Find where the given text appears and provide that cell's center as [X, Y] coordinate. 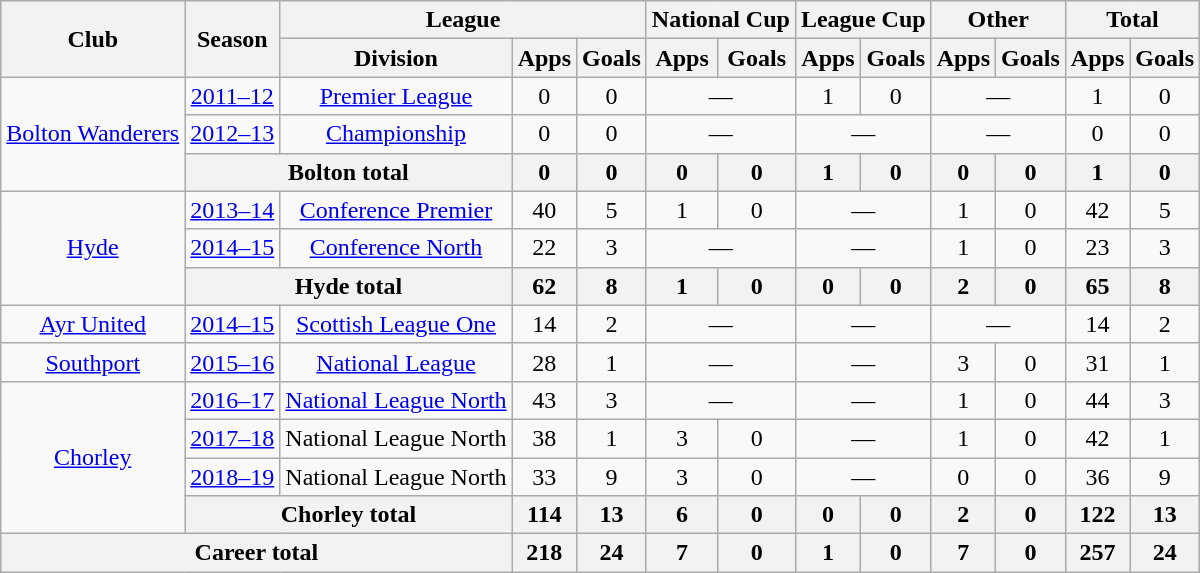
65 [1097, 286]
League [463, 20]
Scottish League One [396, 324]
National Cup [720, 20]
2017–18 [232, 438]
122 [1097, 515]
62 [544, 286]
Division [396, 58]
28 [544, 362]
22 [544, 248]
Chorley total [348, 515]
257 [1097, 553]
23 [1097, 248]
Ayr United [93, 324]
Southport [93, 362]
Championship [396, 134]
2012–13 [232, 134]
Total [1132, 20]
Other [998, 20]
Chorley [93, 457]
36 [1097, 477]
31 [1097, 362]
League Cup [863, 20]
40 [544, 210]
33 [544, 477]
43 [544, 400]
Bolton total [348, 172]
Career total [256, 553]
2016–17 [232, 400]
2018–19 [232, 477]
Premier League [396, 96]
Season [232, 39]
2015–16 [232, 362]
38 [544, 438]
Hyde total [348, 286]
Conference Premier [396, 210]
Conference North [396, 248]
44 [1097, 400]
Hyde [93, 248]
6 [682, 515]
Bolton Wanderers [93, 134]
2011–12 [232, 96]
2013–14 [232, 210]
National League [396, 362]
218 [544, 553]
114 [544, 515]
Club [93, 39]
